Capture the cell that displays the provided text and extract its [X, Y] central coordinate. 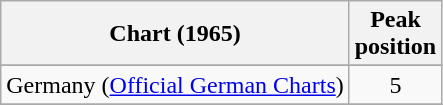
Chart (1965) [175, 34]
5 [395, 85]
Peakposition [395, 34]
Germany (Official German Charts) [175, 85]
